Locate the cell with the specified text and output its [x, y] center coordinate. 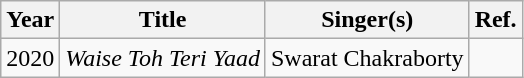
Swarat Chakraborty [367, 58]
Title [163, 20]
Ref. [496, 20]
Singer(s) [367, 20]
2020 [30, 58]
Waise Toh Teri Yaad [163, 58]
Year [30, 20]
